Locate the cell with the specified text and output its (x, y) center coordinate. 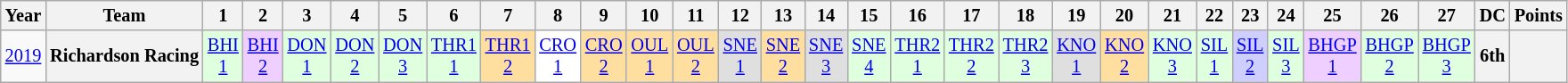
16 (918, 15)
SNE4 (869, 56)
THR22 (971, 56)
KNO3 (1172, 56)
SIL1 (1214, 56)
BHI1 (223, 56)
21 (1172, 15)
3 (307, 15)
SNE2 (783, 56)
2019 (23, 56)
18 (1026, 15)
2 (264, 15)
SNE3 (826, 56)
24 (1286, 15)
DC (1493, 15)
7 (508, 15)
9 (604, 15)
1 (223, 15)
BHGP1 (1333, 56)
15 (869, 15)
Year (23, 15)
11 (696, 15)
14 (826, 15)
6th (1493, 56)
22 (1214, 15)
DON3 (403, 56)
KNO2 (1124, 56)
KNO1 (1076, 56)
BHI2 (264, 56)
CRO2 (604, 56)
SIL3 (1286, 56)
DON1 (307, 56)
10 (649, 15)
20 (1124, 15)
4 (355, 15)
Team (125, 15)
13 (783, 15)
25 (1333, 15)
BHGP3 (1447, 56)
5 (403, 15)
23 (1250, 15)
DON2 (355, 56)
17 (971, 15)
19 (1076, 15)
BHGP2 (1390, 56)
OUL2 (696, 56)
8 (558, 15)
Points (1539, 15)
27 (1447, 15)
THR21 (918, 56)
CRO1 (558, 56)
OUL1 (649, 56)
THR12 (508, 56)
THR11 (454, 56)
26 (1390, 15)
THR23 (1026, 56)
12 (740, 15)
Richardson Racing (125, 56)
SNE1 (740, 56)
6 (454, 15)
SIL2 (1250, 56)
